Scan for the cell matching the given text and deliver its (x, y) coordinate at center. 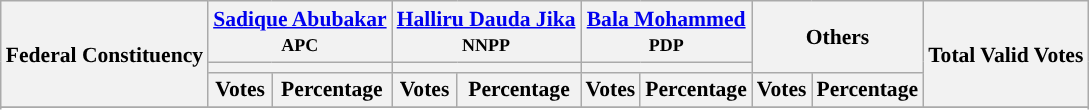
Others (838, 36)
Total Valid Votes (1006, 54)
Halliru Dauda JikaNNPP (486, 32)
Sadique AbubakarAPC (300, 32)
Bala MohammedPDP (666, 32)
Federal Constituency (104, 54)
